Provide the [X, Y] coordinate of the cell's center where the given text is located.  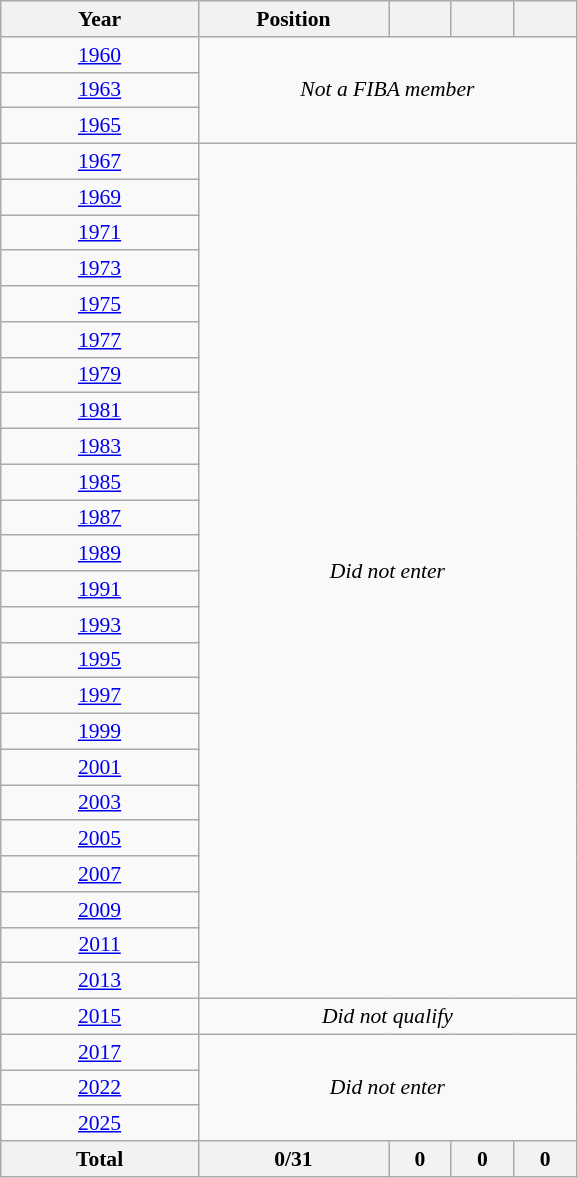
1983 [100, 447]
1969 [100, 197]
2001 [100, 767]
2003 [100, 803]
1977 [100, 340]
2017 [100, 1052]
2009 [100, 910]
Position [293, 19]
1973 [100, 269]
0/31 [293, 1159]
1971 [100, 233]
2013 [100, 981]
1995 [100, 660]
1975 [100, 304]
2015 [100, 1017]
1999 [100, 732]
1965 [100, 126]
1991 [100, 589]
1960 [100, 55]
1963 [100, 90]
2007 [100, 874]
1985 [100, 482]
2025 [100, 1124]
Did not qualify [387, 1017]
Year [100, 19]
2011 [100, 945]
1997 [100, 696]
1993 [100, 625]
Total [100, 1159]
2005 [100, 839]
2022 [100, 1088]
Not a FIBA member [387, 90]
1989 [100, 554]
1967 [100, 162]
1981 [100, 411]
1987 [100, 518]
1979 [100, 375]
